Detect which cell encompasses the target text, then output its [X, Y] center coordinate. 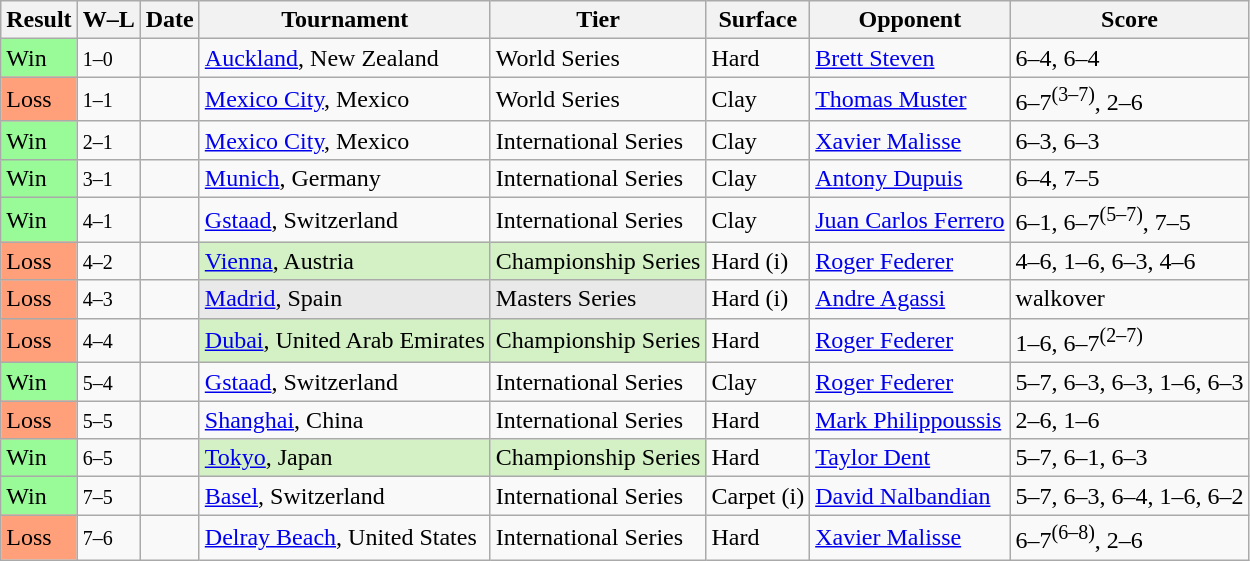
Carpet (i) [758, 496]
4–2 [108, 261]
W–L [108, 20]
4–4 [108, 340]
Tier [598, 20]
5–5 [108, 420]
Antony Dupuis [910, 178]
5–4 [108, 382]
2–6, 1–6 [1130, 420]
5–7, 6–3, 6–4, 1–6, 6–2 [1130, 496]
Masters Series [598, 299]
5–7, 6–1, 6–3 [1130, 458]
1–1 [108, 100]
7–5 [108, 496]
4–3 [108, 299]
Brett Steven [910, 58]
Thomas Muster [910, 100]
Vienna, Austria [344, 261]
Madrid, Spain [344, 299]
Mark Philippoussis [910, 420]
Opponent [910, 20]
6–5 [108, 458]
Shanghai, China [344, 420]
4–6, 1–6, 6–3, 4–6 [1130, 261]
7–6 [108, 538]
Taylor Dent [910, 458]
6–1, 6–7(5–7), 7–5 [1130, 220]
6–4, 6–4 [1130, 58]
6–3, 6–3 [1130, 140]
Date [170, 20]
6–7(6–8), 2–6 [1130, 538]
6–4, 7–5 [1130, 178]
Basel, Switzerland [344, 496]
Surface [758, 20]
6–7(3–7), 2–6 [1130, 100]
Andre Agassi [910, 299]
Tokyo, Japan [344, 458]
Juan Carlos Ferrero [910, 220]
walkover [1130, 299]
4–1 [108, 220]
Munich, Germany [344, 178]
Dubai, United Arab Emirates [344, 340]
2–1 [108, 140]
Tournament [344, 20]
Auckland, New Zealand [344, 58]
Delray Beach, United States [344, 538]
1–6, 6–7(2–7) [1130, 340]
1–0 [108, 58]
5–7, 6–3, 6–3, 1–6, 6–3 [1130, 382]
3–1 [108, 178]
David Nalbandian [910, 496]
Score [1130, 20]
Result [39, 20]
